Output the [x, y] coordinate of the center of the cell containing the given text.  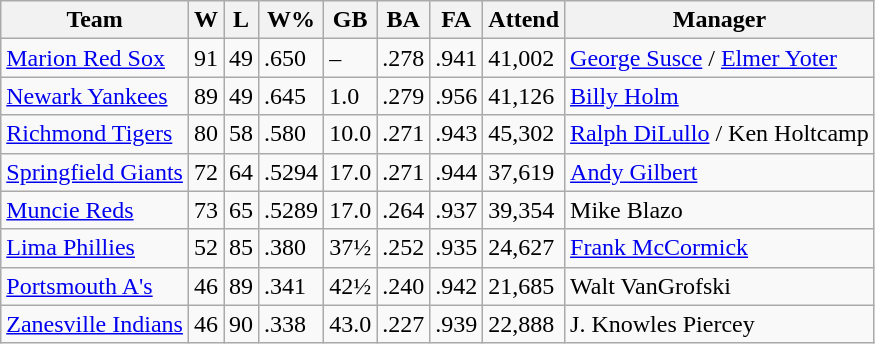
41,126 [524, 96]
J. Knowles Piercey [720, 324]
90 [242, 324]
BA [404, 20]
.338 [292, 324]
1.0 [350, 96]
.939 [456, 324]
37,619 [524, 172]
L [242, 20]
Team [95, 20]
73 [206, 210]
Lima Phillies [95, 248]
41,002 [524, 58]
.941 [456, 58]
.942 [456, 286]
Marion Red Sox [95, 58]
24,627 [524, 248]
.341 [292, 286]
– [350, 58]
Ralph DiLullo / Ken Holtcamp [720, 134]
65 [242, 210]
Zanesville Indians [95, 324]
Portsmouth A's [95, 286]
Manager [720, 20]
21,685 [524, 286]
22,888 [524, 324]
.380 [292, 248]
.935 [456, 248]
George Susce / Elmer Yoter [720, 58]
.650 [292, 58]
58 [242, 134]
10.0 [350, 134]
Newark Yankees [95, 96]
Attend [524, 20]
.252 [404, 248]
FA [456, 20]
Billy Holm [720, 96]
.943 [456, 134]
.645 [292, 96]
.5289 [292, 210]
43.0 [350, 324]
.937 [456, 210]
GB [350, 20]
37½ [350, 248]
85 [242, 248]
.227 [404, 324]
.278 [404, 58]
Richmond Tigers [95, 134]
.5294 [292, 172]
42½ [350, 286]
72 [206, 172]
91 [206, 58]
39,354 [524, 210]
.944 [456, 172]
45,302 [524, 134]
Andy Gilbert [720, 172]
64 [242, 172]
Muncie Reds [95, 210]
Mike Blazo [720, 210]
Walt VanGrofski [720, 286]
.264 [404, 210]
W [206, 20]
W% [292, 20]
.279 [404, 96]
.240 [404, 286]
Springfield Giants [95, 172]
52 [206, 248]
80 [206, 134]
.956 [456, 96]
Frank McCormick [720, 248]
.580 [292, 134]
